Capture the cell that displays the provided text and extract its [X, Y] central coordinate. 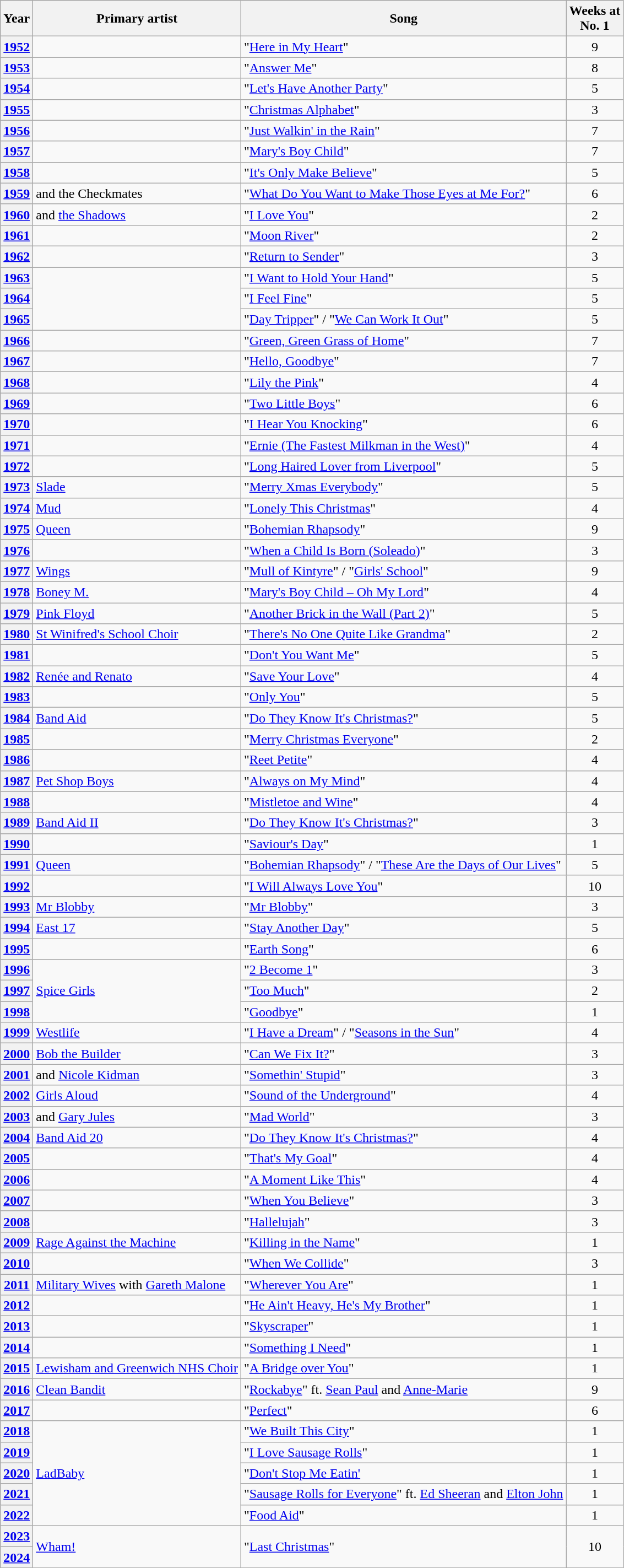
"It's Only Make Believe" [403, 173]
"Here in My Heart" [403, 47]
Year [17, 19]
"Answer Me" [403, 68]
"Something I Need" [403, 1348]
Westlife [137, 1033]
"Killing in the Name" [403, 1242]
"Perfect" [403, 1410]
"Rockabye" ft. Sean Paul and Anne-Marie [403, 1389]
"A Moment Like This" [403, 1179]
1980 [17, 634]
1952 [17, 47]
2019 [17, 1452]
St Winifred's School Choir [137, 634]
Pet Shop Boys [137, 781]
"We Built This City" [403, 1431]
1977 [17, 571]
"That's My Goal" [403, 1159]
1982 [17, 676]
"Just Walkin' in the Rain" [403, 131]
Pink Floyd [137, 613]
2013 [17, 1327]
"I Hear You Knocking" [403, 424]
"Two Little Boys" [403, 403]
Slade [137, 487]
"Don't Stop Me Eatin' [403, 1473]
"Ernie (The Fastest Milkman in the West)" [403, 445]
1960 [17, 214]
"Can We Fix It?" [403, 1054]
"Mary's Boy Child – Oh My Lord" [403, 592]
LadBaby [137, 1473]
"Long Haired Lover from Liverpool" [403, 466]
2018 [17, 1431]
1964 [17, 299]
Weeks atNo. 1 [595, 19]
2006 [17, 1179]
2000 [17, 1054]
1965 [17, 320]
Wings [137, 571]
1967 [17, 362]
2009 [17, 1242]
"Saviour's Day" [403, 844]
"A Bridge over You" [403, 1368]
"Reet Petite" [403, 760]
and the Checkmates [137, 193]
"Always on My Mind" [403, 781]
2022 [17, 1515]
Song [403, 19]
1970 [17, 424]
"Goodbye" [403, 1012]
"Let's Have Another Party" [403, 89]
2002 [17, 1096]
1968 [17, 382]
"When We Collide" [403, 1263]
"Hello, Goodbye" [403, 362]
and Gary Jules [137, 1117]
Clean Bandit [137, 1389]
Mud [137, 508]
"Christmas Alphabet" [403, 110]
1966 [17, 341]
"2 Become 1" [403, 970]
2014 [17, 1348]
1979 [17, 613]
2001 [17, 1075]
"Day Tripper" / "We Can Work It Out" [403, 320]
1978 [17, 592]
1996 [17, 970]
1990 [17, 844]
Mr Blobby [137, 907]
1973 [17, 487]
1955 [17, 110]
"Merry Xmas Everybody" [403, 487]
Rage Against the Machine [137, 1242]
1953 [17, 68]
1997 [17, 991]
2024 [17, 1557]
1974 [17, 508]
"Bohemian Rhapsody" [403, 529]
Band Aid [137, 718]
1985 [17, 739]
8 [595, 68]
1961 [17, 235]
2004 [17, 1138]
1957 [17, 152]
2010 [17, 1263]
2008 [17, 1221]
1972 [17, 466]
"Sausage Rolls for Everyone" ft. Ed Sheeran and Elton John [403, 1494]
"Lily the Pink" [403, 382]
1963 [17, 277]
"Bohemian Rhapsody" / "These Are the Days of Our Lives" [403, 865]
2003 [17, 1117]
"Lonely This Christmas" [403, 508]
2021 [17, 1494]
1971 [17, 445]
1958 [17, 173]
"I Have a Dream" / "Seasons in the Sun" [403, 1033]
1969 [17, 403]
2020 [17, 1473]
"When You Believe" [403, 1200]
Spice Girls [137, 991]
"Moon River" [403, 235]
and the Shadows [137, 214]
"Merry Christmas Everyone" [403, 739]
Boney M. [137, 592]
2017 [17, 1410]
"Too Much" [403, 991]
"Don't You Want Me" [403, 655]
"I Love Sausage Rolls" [403, 1452]
1984 [17, 718]
Military Wives with Gareth Malone [137, 1285]
and Nicole Kidman [137, 1075]
"Mr Blobby" [403, 907]
Bob the Builder [137, 1054]
Band Aid 20 [137, 1138]
"Mary's Boy Child" [403, 152]
East 17 [137, 928]
1994 [17, 928]
"There's No One Quite Like Grandma" [403, 634]
"Earth Song" [403, 949]
"Sound of the Underground" [403, 1096]
"I Feel Fine" [403, 299]
"Return to Sender" [403, 256]
2015 [17, 1368]
2007 [17, 1200]
1983 [17, 697]
2011 [17, 1285]
1976 [17, 550]
"Save Your Love" [403, 676]
Band Aid II [137, 823]
2012 [17, 1306]
1954 [17, 89]
"Green, Green Grass of Home" [403, 341]
"Food Aid" [403, 1515]
1999 [17, 1033]
2005 [17, 1159]
"I Want to Hold Your Hand" [403, 277]
"Hallelujah" [403, 1221]
1959 [17, 193]
1956 [17, 131]
"Only You" [403, 697]
"Mull of Kintyre" / "Girls' School" [403, 571]
1989 [17, 823]
"He Ain't Heavy, He's My Brother" [403, 1306]
1987 [17, 781]
"Last Christmas" [403, 1547]
"When a Child Is Born (Soleado)" [403, 550]
Girls Aloud [137, 1096]
"I Love You" [403, 214]
Renée and Renato [137, 676]
Primary artist [137, 19]
"Somethin' Stupid" [403, 1075]
1992 [17, 886]
"Another Brick in the Wall (Part 2)" [403, 613]
"I Will Always Love You" [403, 886]
"Stay Another Day" [403, 928]
1986 [17, 760]
1993 [17, 907]
Wham! [137, 1547]
1975 [17, 529]
"Wherever You Are" [403, 1285]
1988 [17, 802]
1995 [17, 949]
"Skyscraper" [403, 1327]
1991 [17, 865]
1981 [17, 655]
"Mistletoe and Wine" [403, 802]
"Mad World" [403, 1117]
"What Do You Want to Make Those Eyes at Me For?" [403, 193]
1998 [17, 1012]
2023 [17, 1536]
Lewisham and Greenwich NHS Choir [137, 1368]
1962 [17, 256]
2016 [17, 1389]
